Pinpoint the cell where the given text exists, returning its [x, y] midpoint coordinate. 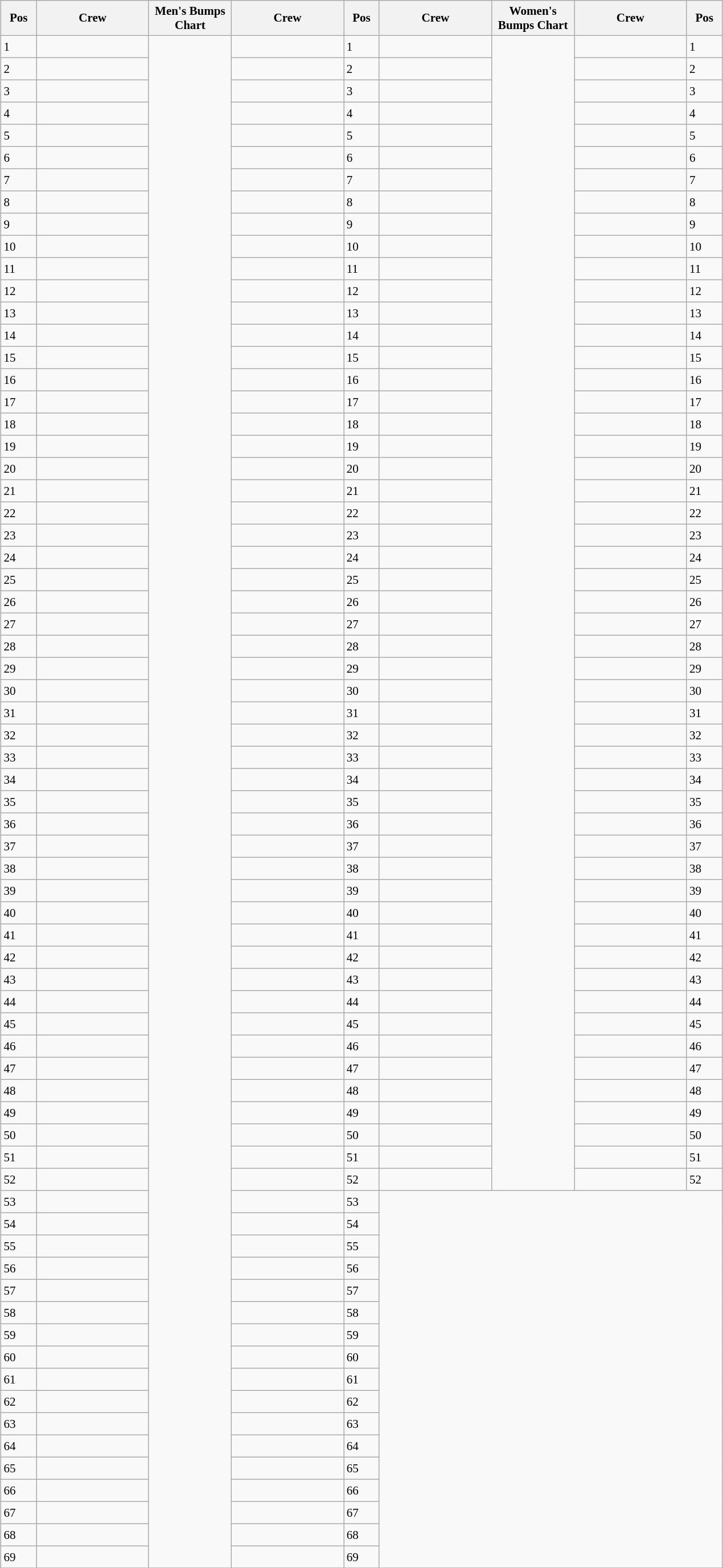
Women's Bumps Chart [533, 18]
Men's Bumps Chart [190, 18]
